Find where the given text appears and provide that cell's center as (x, y) coordinate. 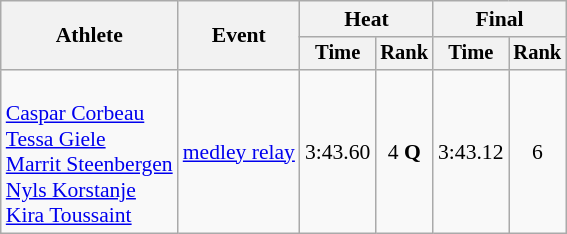
Caspar CorbeauTessa GieleMarrit SteenbergenNyls KorstanjeKira Toussaint (90, 152)
4 Q (404, 152)
Event (239, 36)
6 (537, 152)
Athlete (90, 36)
3:43.60 (338, 152)
medley relay (239, 152)
Final (500, 19)
Heat (366, 19)
3:43.12 (470, 152)
